Identify which cell holds the provided text, then report its [x, y] central coordinate. 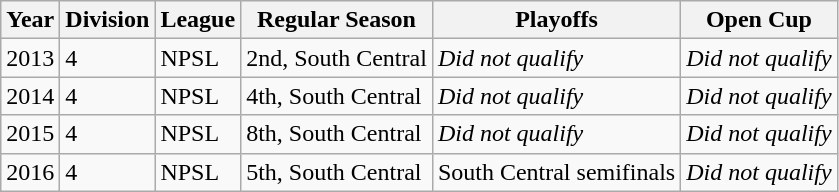
5th, South Central [337, 172]
League [198, 20]
Division [108, 20]
2013 [30, 58]
2014 [30, 96]
Year [30, 20]
2nd, South Central [337, 58]
South Central semifinals [556, 172]
2015 [30, 134]
Playoffs [556, 20]
2016 [30, 172]
4th, South Central [337, 96]
Regular Season [337, 20]
Open Cup [759, 20]
8th, South Central [337, 134]
